Scan for the cell matching the given text and deliver its [X, Y] coordinate at center. 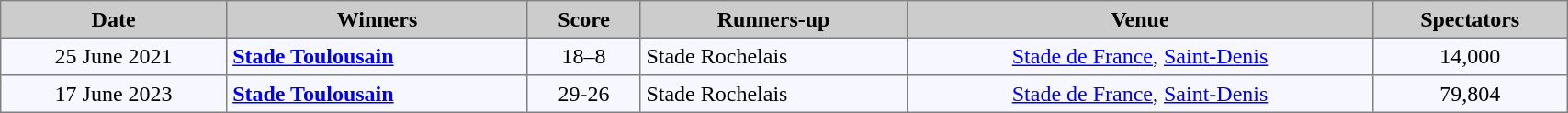
Score [583, 19]
29-26 [583, 94]
Runners-up [773, 19]
Winners [377, 19]
25 June 2021 [114, 56]
Date [114, 19]
17 June 2023 [114, 94]
79,804 [1470, 94]
Venue [1139, 19]
Spectators [1470, 19]
18–8 [583, 56]
14,000 [1470, 56]
